Pinpoint the cell where the given text exists, returning its [x, y] midpoint coordinate. 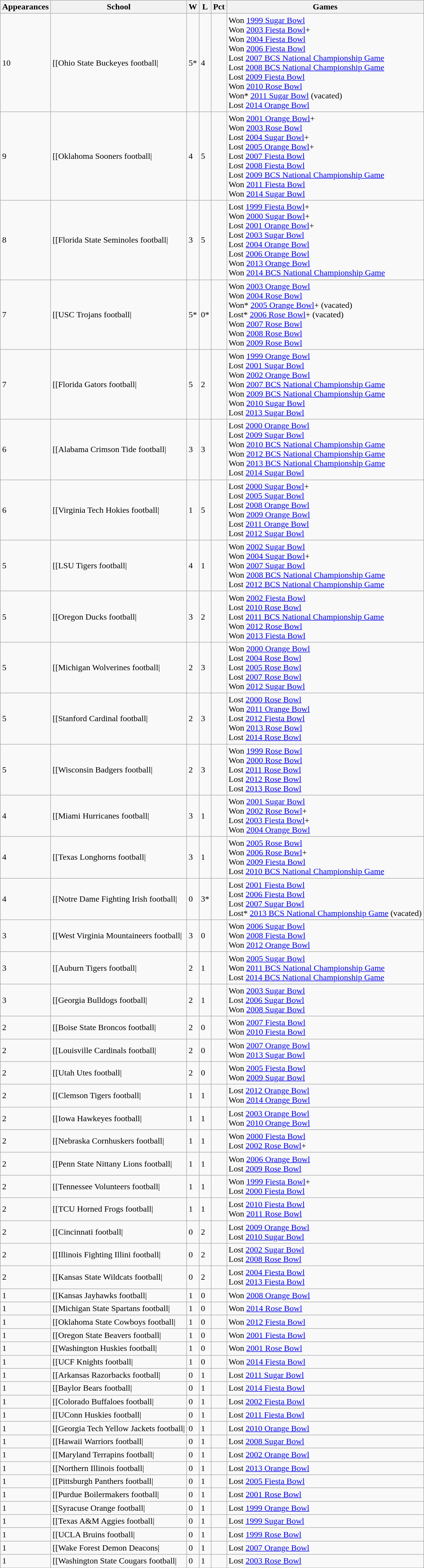
[[Maryland Terrapins football| [119, 1455]
[[West Virginia Mountaineers football| [119, 936]
[[Pittsburgh Panthers football| [119, 1481]
[[Stanford Cardinal football| [119, 718]
[[Nebraska Cornhuskers football| [119, 1141]
Lost 2010 Fiesta BowlWon 2011 Rose Bowl [325, 1209]
8 [25, 240]
Won 2007 Orange BowlWon 2013 Sugar Bowl [325, 1050]
Lost 2002 Sugar BowlLost 2008 Rose Bowl [325, 1255]
[[Louisville Cardinals football| [119, 1050]
Won 2014 Fiesta Bowl [325, 1362]
[[UCLA Bruins football| [119, 1534]
Won 2000 Fiesta BowlLost 2002 Rose Bowl+ [325, 1141]
Lost 2008 Sugar Bowl [325, 1441]
Lost 2007 Orange Bowl [325, 1548]
Lost 2009 Orange BowlLost 2010 Sugar Bowl [325, 1232]
[[TCU Horned Frogs football| [119, 1209]
Lost 2011 Sugar Bowl [325, 1375]
[[Notre Dame Fighting Irish football| [119, 899]
[[Wisconsin Badgers football| [119, 770]
[[Cincinnati football| [119, 1232]
W [193, 7]
[[UConn Huskies football| [119, 1415]
[[Tennessee Volunteers football| [119, 1186]
[[Georgia Tech Yellow Jackets football| [119, 1428]
10 [25, 63]
Won 1999 Fiesta Bowl+Lost 2000 Fiesta Bowl [325, 1186]
Won 2012 Fiesta Bowl [325, 1322]
[[Michigan State Spartans football| [119, 1309]
Lost 2014 Fiesta Bowl [325, 1388]
[[LSU Tigers football| [119, 565]
Won 1999 Rose BowlWon 2000 Rose BowlLost 2011 Rose BowlLost 2012 Rose BowlLost 2013 Rose Bowl [325, 770]
Lost 2012 Orange BowlWon 2014 Orange Bowl [325, 1095]
Lost 2011 Fiesta Bowl [325, 1415]
[[Ohio State Buckeyes football| [119, 63]
Won 2008 Orange Bowl [325, 1295]
[[Virginia Tech Hokies football| [119, 510]
Lost 2004 Fiesta BowlLost 2013 Fiesta Bowl [325, 1278]
[[Miami Hurricanes football| [119, 816]
[[Utah Utes football| [119, 1073]
[[Oregon State Beavers football| [119, 1335]
Won 2003 Sugar BowlLost 2006 Sugar BowlWon 2008 Sugar Bowl [325, 1000]
[[Baylor Bears football| [119, 1388]
[[Florida Gators football| [119, 384]
Won 2005 Sugar BowlWon 2011 BCS National Championship GameLost 2014 BCS National Championship Game [325, 968]
Won 2002 Sugar BowlWon 2004 Sugar Bowl+Won 2007 Sugar BowlWon 2008 BCS National Championship GameLost 2012 BCS National Championship Game [325, 565]
Lost 2001 Fiesta BowlLost 2006 Fiesta BowlLost 2007 Sugar BowlLost* 2013 BCS National Championship Game (vacated) [325, 899]
Won 2005 Fiesta BowlWon 2009 Sugar Bowl [325, 1073]
Lost 2010 Orange Bowl [325, 1428]
[[Texas Longhorns football| [119, 857]
Won 2006 Orange BowlLost 2009 Rose Bowl [325, 1164]
[[Boise State Broncos football| [119, 1028]
Won 2001 Fiesta Bowl [325, 1335]
[[Washington Huskies football| [119, 1348]
Won 2005 Rose BowlWon 2006 Rose Bowl+Won 2009 Fiesta BowlLost 2010 BCS National Championship Game [325, 857]
[[Kansas State Wildcats football| [119, 1278]
[[Northern Illinois football| [119, 1468]
[[Alabama Crimson Tide football| [119, 450]
[[USC Trojans football| [119, 315]
Lost 2001 Rose Bowl [325, 1495]
[[Illinois Fighting Illini football| [119, 1255]
[[UCF Knights football| [119, 1362]
Won 2014 Rose Bowl [325, 1309]
9 [25, 156]
[[Colorado Buffaloes football| [119, 1401]
Won 2001 Sugar BowlWon 2002 Rose Bowl+Lost 2003 Fiesta Bowl+Won 2004 Orange Bowl [325, 816]
L [205, 7]
Won 2007 Fiesta BowlWon 2010 Fiesta Bowl [325, 1028]
[[Hawaii Warriors football| [119, 1441]
Won 2002 Fiesta BowlLost 2010 Rose BowlLost 2011 BCS National Championship GameWon 2012 Rose BowlWon 2013 Fiesta Bowl [325, 616]
Appearances [25, 7]
0* [205, 315]
Lost 2002 Orange Bowl [325, 1455]
Won 2000 Orange BowlLost 2004 Rose BowlLost 2005 Rose BowlLost 2007 Rose BowlWon 2012 Sugar Bowl [325, 667]
[[Oklahoma Sooners football| [119, 156]
[[Michigan Wolverines football| [119, 667]
[[Syracuse Orange football| [119, 1508]
Won 2006 Sugar BowlWon 2008 Fiesta BowlWon 2012 Orange Bowl [325, 936]
[[Texas A&M Aggies football| [119, 1521]
[[Iowa Hawkeyes football| [119, 1118]
[[Oregon Ducks football| [119, 616]
Won 2001 Rose Bowl [325, 1348]
[[Arkansas Razorbacks football| [119, 1375]
[[Wake Forest Demon Deacons| [119, 1548]
[[Oklahoma State Cowboys football| [119, 1322]
[[Clemson Tigers football| [119, 1095]
School [119, 7]
[[Penn State Nittany Lions football| [119, 1164]
Lost 2005 Fiesta Bowl [325, 1481]
Lost 1999 Orange Bowl [325, 1508]
[[Kansas Jayhawks football| [119, 1295]
[[Florida State Seminoles football| [119, 240]
Lost 2013 Orange Bowl [325, 1468]
[[Auburn Tigers football| [119, 968]
Lost 2003 Rose Bowl [325, 1561]
[[Georgia Bulldogs football| [119, 1000]
Lost 1999 Sugar Bowl [325, 1521]
3* [205, 899]
Lost 2000 Rose BowlWon 2011 Orange BowlLost 2012 Fiesta BowlWon 2013 Rose BowlLost 2014 Rose Bowl [325, 718]
Games [325, 7]
Pct [219, 7]
Lost 2003 Orange BowlWon 2010 Orange Bowl [325, 1118]
Lost 2002 Fiesta Bowl [325, 1401]
Lost 1999 Rose Bowl [325, 1534]
Lost 2000 Sugar Bowl+Lost 2005 Sugar BowlLost 2008 Orange BowlWon 2009 Orange BowlLost 2011 Orange BowlLost 2012 Sugar Bowl [325, 510]
[[Washington State Cougars football| [119, 1561]
[[Purdue Boilermakers football| [119, 1495]
